Scan for the cell matching the given text and deliver its [X, Y] coordinate at center. 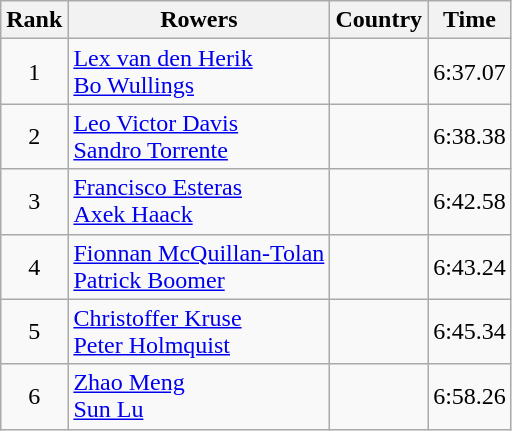
Zhao MengSun Lu [199, 396]
2 [34, 136]
4 [34, 266]
6:38.38 [470, 136]
6 [34, 396]
Lex van den HerikBo Wullings [199, 72]
Leo Victor DavisSandro Torrente [199, 136]
Rank [34, 20]
5 [34, 332]
6:43.24 [470, 266]
6:58.26 [470, 396]
Christoffer KrusePeter Holmquist [199, 332]
6:37.07 [470, 72]
3 [34, 202]
Country [379, 20]
Fionnan McQuillan-TolanPatrick Boomer [199, 266]
Francisco EsterasAxek Haack [199, 202]
Time [470, 20]
6:45.34 [470, 332]
Rowers [199, 20]
6:42.58 [470, 202]
1 [34, 72]
